Identify which cell holds the provided text, then report its (X, Y) central coordinate. 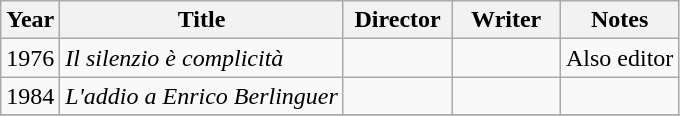
1976 (30, 58)
1984 (30, 96)
L'addio a Enrico Berlinguer (202, 96)
Title (202, 20)
Director (398, 20)
Il silenzio è complicità (202, 58)
Year (30, 20)
Notes (619, 20)
Also editor (619, 58)
Writer (506, 20)
